Pinpoint the cell where the given text exists, returning its [X, Y] midpoint coordinate. 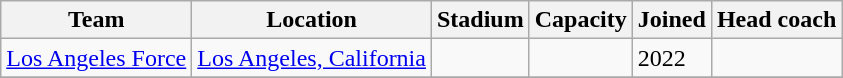
Team [96, 20]
Head coach [776, 20]
2022 [672, 58]
Capacity [580, 20]
Stadium [480, 20]
Los Angeles Force [96, 58]
Los Angeles, California [312, 58]
Location [312, 20]
Joined [672, 20]
